Search for the cell housing the specified text and yield its [X, Y] center coordinate. 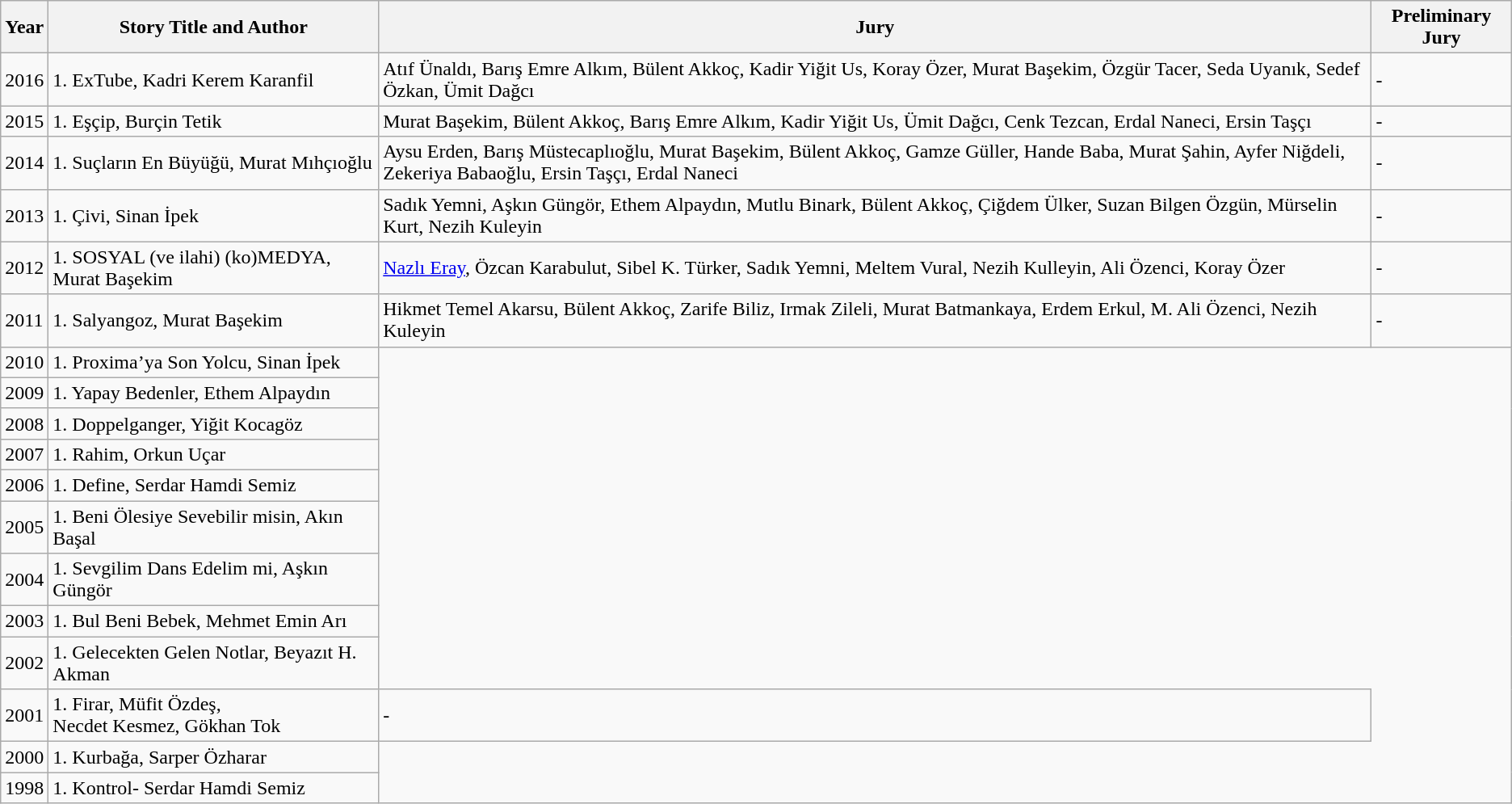
1. Suçların En Büyüğü, Murat Mıhçıoğlu [213, 163]
1. ExTube, Kadri Kerem Karanfil [213, 79]
Year [24, 27]
Story Title and Author [213, 27]
1. Doppelganger, Yiğit Kocagöz [213, 423]
2016 [24, 79]
1. Gelecekten Gelen Notlar, Beyazıt H. Akman [213, 663]
1. Proxima’ya Son Yolcu, Sinan İpek [213, 362]
1. Kurbağa, Sarper Özharar [213, 757]
2000 [24, 757]
1. Beni Ölesiye Sevebilir misin, Akın Başal [213, 527]
1. Çivi, Sinan İpek [213, 215]
2004 [24, 580]
2011 [24, 320]
2001 [24, 716]
2010 [24, 362]
Hikmet Temel Akarsu, Bülent Akkoç, Zarife Biliz, Irmak Zileli, Murat Batmankaya, Erdem Erkul, M. Ali Özenci, Nezih Kuleyin [876, 320]
2007 [24, 454]
1. Kontrol- Serdar Hamdi Semiz [213, 788]
2014 [24, 163]
1. Rahim, Orkun Uçar [213, 454]
Nazlı Eray, Özcan Karabulut, Sibel K. Türker, Sadık Yemni, Meltem Vural, Nezih Kulleyin, Ali Özenci, Koray Özer [876, 268]
2013 [24, 215]
1. Yapay Bedenler, Ethem Alpaydın [213, 393]
2002 [24, 663]
2003 [24, 621]
1. Eşçip, Burçin Tetik [213, 121]
1. Salyangoz, Murat Başekim [213, 320]
2009 [24, 393]
Sadık Yemni, Aşkın Güngör, Ethem Alpaydın, Mutlu Binark, Bülent Akkoç, Çiğdem Ülker, Suzan Bilgen Özgün, Mürselin Kurt, Nezih Kuleyin [876, 215]
1. SOSYAL (ve ilahi) (ko)MEDYA, Murat Başekim [213, 268]
2005 [24, 527]
Preliminary Jury [1441, 27]
1. Bul Beni Bebek, Mehmet Emin Arı [213, 621]
1998 [24, 788]
1. Define, Serdar Hamdi Semiz [213, 485]
2015 [24, 121]
2008 [24, 423]
1. Sevgilim Dans Edelim mi, Aşkın Güngör [213, 580]
1. Firar, Müfit Özdeş,Necdet Kesmez, Gökhan Tok [213, 716]
2006 [24, 485]
Jury [876, 27]
Murat Başekim, Bülent Akkoç, Barış Emre Alkım, Kadir Yiğit Us, Ümit Dağcı, Cenk Tezcan, Erdal Naneci, Ersin Taşçı [876, 121]
Atıf Ünaldı, Barış Emre Alkım, Bülent Akkoç, Kadir Yiğit Us, Koray Özer, Murat Başekim, Özgür Tacer, Seda Uyanık, Sedef Özkan, Ümit Dağcı [876, 79]
2012 [24, 268]
